Output the (x, y) coordinate of the center of the cell containing the given text.  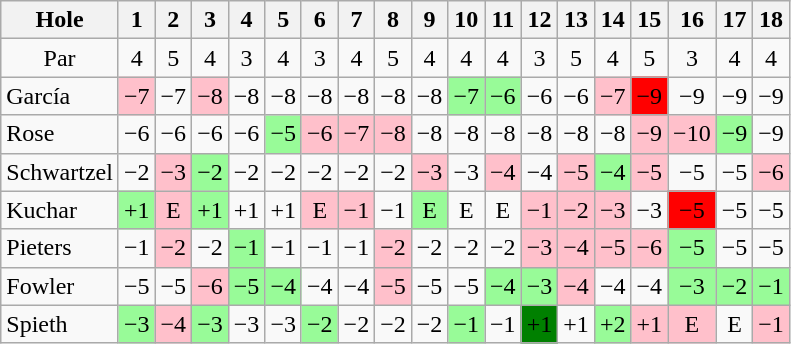
6 (320, 20)
10 (466, 20)
18 (772, 20)
1 (136, 20)
9 (430, 20)
García (60, 96)
14 (612, 20)
Hole (60, 20)
Kuchar (60, 210)
11 (504, 20)
Fowler (60, 286)
Par (60, 58)
−10 (692, 134)
Pieters (60, 248)
Spieth (60, 324)
8 (394, 20)
Schwartzel (60, 172)
+2 (612, 324)
16 (692, 20)
7 (356, 20)
2 (174, 20)
17 (734, 20)
13 (576, 20)
15 (650, 20)
12 (540, 20)
Rose (60, 134)
